Return [X, Y] of the center of cell containing provided text 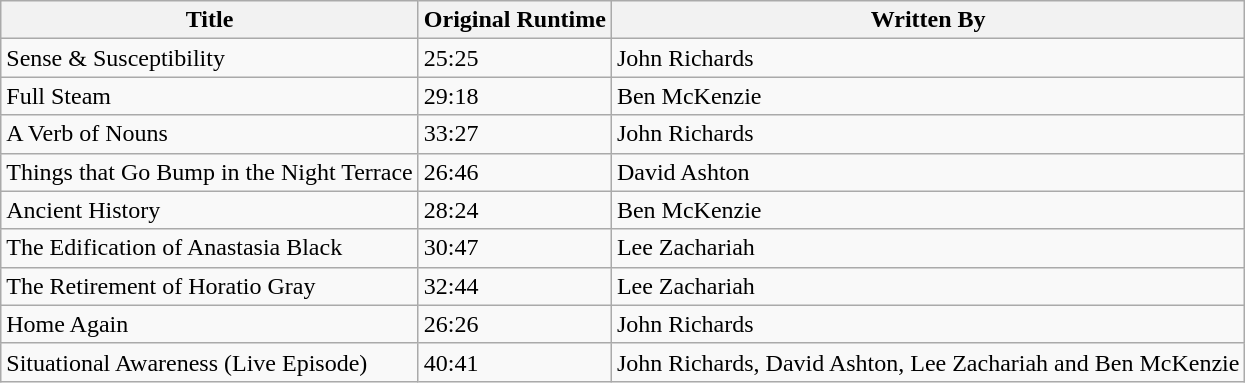
Situational Awareness (Live Episode) [210, 362]
Original Runtime [514, 20]
25:25 [514, 58]
John Richards, David Ashton, Lee Zachariah and Ben McKenzie [928, 362]
Things that Go Bump in the Night Terrace [210, 172]
26:26 [514, 324]
28:24 [514, 210]
40:41 [514, 362]
Home Again [210, 324]
The Edification of Anastasia Black [210, 248]
29:18 [514, 96]
David Ashton [928, 172]
26:46 [514, 172]
The Retirement of Horatio Gray [210, 286]
Title [210, 20]
Written By [928, 20]
30:47 [514, 248]
Full Steam [210, 96]
32:44 [514, 286]
A Verb of Nouns [210, 134]
33:27 [514, 134]
Sense & Susceptibility [210, 58]
Ancient History [210, 210]
